Capture the cell that displays the provided text and extract its (X, Y) central coordinate. 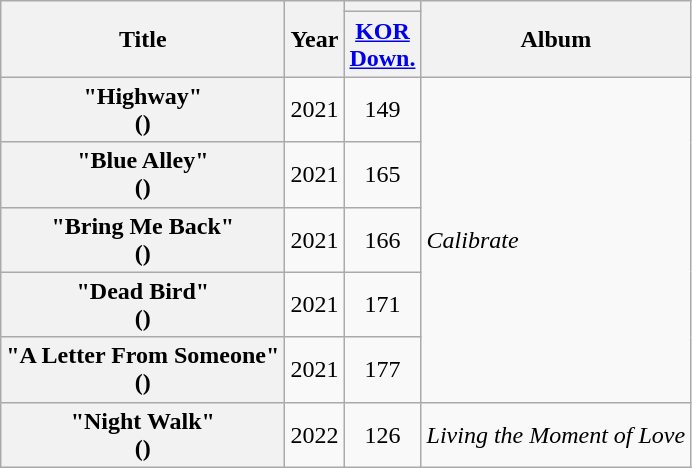
177 (382, 370)
165 (382, 174)
"Blue Alley"() (143, 174)
2022 (314, 434)
"Dead Bird"() (143, 304)
Year (314, 39)
Living the Moment of Love (556, 434)
Title (143, 39)
126 (382, 434)
"Night Walk"() (143, 434)
"A Letter From Someone"() (143, 370)
166 (382, 240)
171 (382, 304)
Album (556, 39)
149 (382, 110)
"Highway"() (143, 110)
KORDown. (382, 44)
"Bring Me Back"() (143, 240)
Calibrate (556, 240)
